Capture the cell that displays the provided text and extract its [x, y] central coordinate. 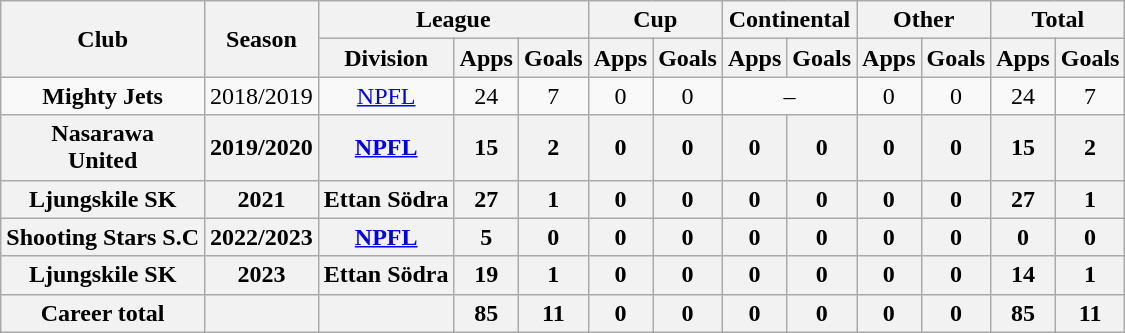
Continental [789, 20]
14 [1023, 275]
5 [486, 237]
2021 [262, 199]
2019/2020 [262, 148]
2022/2023 [262, 237]
Division [386, 58]
Mighty Jets [103, 96]
Total [1058, 20]
– [789, 96]
League [453, 20]
NasarawaUnited [103, 148]
2018/2019 [262, 96]
2023 [262, 275]
Shooting Stars S.C [103, 237]
Season [262, 39]
Career total [103, 313]
Other [924, 20]
Club [103, 39]
Cup [655, 20]
19 [486, 275]
